Scan for the cell matching the given text and deliver its [x, y] coordinate at center. 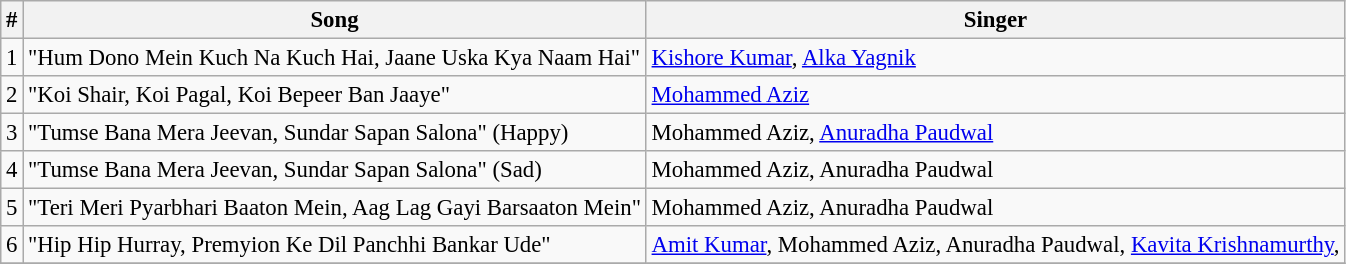
"Hip Hip Hurray, Premyion Ke Dil Panchhi Bankar Ude" [335, 245]
"Teri Meri Pyarbhari Baaton Mein, Aag Lag Gayi Barsaaton Mein" [335, 208]
4 [12, 170]
Song [335, 20]
# [12, 20]
Singer [995, 20]
2 [12, 95]
"Koi Shair, Koi Pagal, Koi Bepeer Ban Jaaye" [335, 95]
5 [12, 208]
6 [12, 245]
"Tumse Bana Mera Jeevan, Sundar Sapan Salona" (Sad) [335, 170]
"Hum Dono Mein Kuch Na Kuch Hai, Jaane Uska Kya Naam Hai" [335, 58]
"Tumse Bana Mera Jeevan, Sundar Sapan Salona" (Happy) [335, 133]
3 [12, 133]
Kishore Kumar, Alka Yagnik [995, 58]
Amit Kumar, Mohammed Aziz, Anuradha Paudwal, Kavita Krishnamurthy, [995, 245]
Mohammed Aziz [995, 95]
1 [12, 58]
